From the cell containing the given text, extract its center point as (X, Y) coordinate. 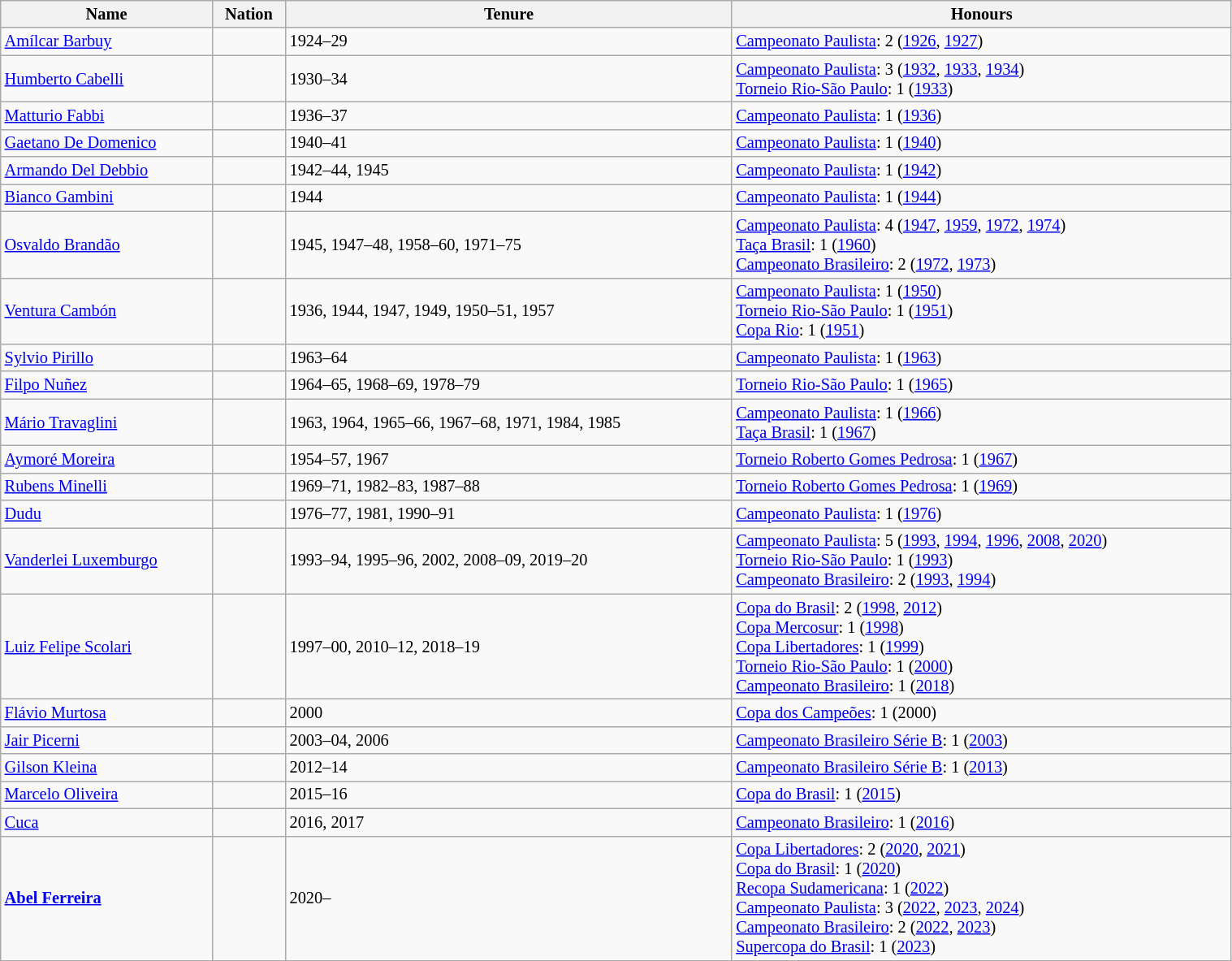
Ventura Cambón (107, 311)
1936, 1944, 1947, 1949, 1950–51, 1957 (509, 311)
Dudu (107, 514)
1963–64 (509, 357)
1944 (509, 197)
1942–44, 1945 (509, 171)
1976–77, 1981, 1990–91 (509, 514)
Matturio Fabbi (107, 115)
Torneio Roberto Gomes Pedrosa: 1 (1967) (981, 459)
2000 (509, 712)
Nation (249, 14)
Copa do Brasil: 2 (1998, 2012) Copa Mercosur: 1 (1998) Copa Libertadores: 1 (1999) Torneio Rio-São Paulo: 1 (2000) Campeonato Brasileiro: 1 (2018) (981, 647)
1969–71, 1982–83, 1987–88 (509, 487)
1924–29 (509, 41)
1993–94, 1995–96, 2002, 2008–09, 2019–20 (509, 561)
Campeonato Paulista: 4 (1947, 1959, 1972, 1974) Taça Brasil: 1 (1960) Campeonato Brasileiro: 2 (1972, 1973) (981, 245)
Torneio Roberto Gomes Pedrosa: 1 (1969) (981, 487)
Copa do Brasil: 1 (2015) (981, 794)
Campeonato Paulista: 1 (1942) (981, 171)
Campeonato Paulista: 1 (1940) (981, 143)
Abel Ferreira (107, 898)
Campeonato Paulista: 1 (1936) (981, 115)
Campeonato Paulista: 1 (1944) (981, 197)
2015–16 (509, 794)
Sylvio Pirillo (107, 357)
Honours (981, 14)
Rubens Minelli (107, 487)
Filpo Nuñez (107, 385)
Campeonato Paulista: 1 (1976) (981, 514)
Copa dos Campeões: 1 (2000) (981, 712)
Marcelo Oliveira (107, 794)
Campeonato Paulista: 5 (1993, 1994, 1996, 2008, 2020) Torneio Rio-São Paulo: 1 (1993) Campeonato Brasileiro: 2 (1993, 1994) (981, 561)
Flávio Murtosa (107, 712)
Torneio Rio-São Paulo: 1 (1965) (981, 385)
Vanderlei Luxemburgo (107, 561)
Bianco Gambini (107, 197)
Jair Picerni (107, 740)
Campeonato Brasileiro: 1 (2016) (981, 822)
Tenure (509, 14)
Campeonato Paulista: 1 (1950) Torneio Rio-São Paulo: 1 (1951) Copa Rio: 1 (1951) (981, 311)
1930–34 (509, 79)
Name (107, 14)
Osvaldo Brandão (107, 245)
1997–00, 2010–12, 2018–19 (509, 647)
2020– (509, 898)
Campeonato Paulista: 3 (1932, 1933, 1934) Torneio Rio-São Paulo: 1 (1933) (981, 79)
Amílcar Barbuy (107, 41)
Gilson Kleina (107, 768)
1964–65, 1968–69, 1978–79 (509, 385)
Gaetano De Domenico (107, 143)
Campeonato Paulista: 1 (1963) (981, 357)
1940–41 (509, 143)
Campeonato Paulista: 2 (1926, 1927) (981, 41)
1936–37 (509, 115)
2003–04, 2006 (509, 740)
1963, 1964, 1965–66, 1967–68, 1971, 1984, 1985 (509, 422)
1954–57, 1967 (509, 459)
Humberto Cabelli (107, 79)
Armando Del Debbio (107, 171)
Luiz Felipe Scolari (107, 647)
Cuca (107, 822)
Mário Travaglini (107, 422)
1945, 1947–48, 1958–60, 1971–75 (509, 245)
Campeonato Brasileiro Série B: 1 (2013) (981, 768)
2012–14 (509, 768)
Campeonato Brasileiro Série B: 1 (2003) (981, 740)
Campeonato Paulista: 1 (1966) Taça Brasil: 1 (1967) (981, 422)
2016, 2017 (509, 822)
Aymoré Moreira (107, 459)
